Return [X, Y] of the center of cell containing provided text 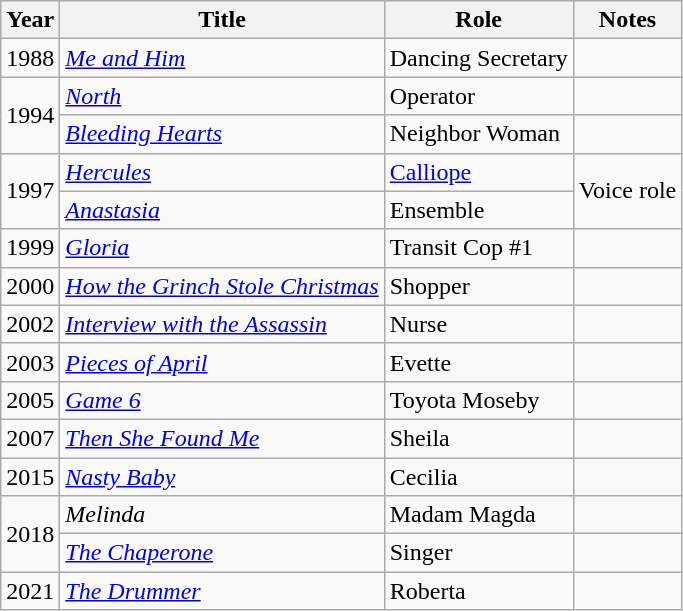
Toyota Moseby [478, 400]
Interview with the Assassin [222, 324]
Cecilia [478, 477]
Dancing Secretary [478, 58]
Madam Magda [478, 515]
Calliope [478, 172]
1997 [30, 191]
Roberta [478, 591]
Gloria [222, 248]
Notes [628, 20]
Voice role [628, 191]
Me and Him [222, 58]
2000 [30, 286]
Sheila [478, 438]
Melinda [222, 515]
2015 [30, 477]
Operator [478, 96]
North [222, 96]
Bleeding Hearts [222, 134]
Ensemble [478, 210]
Year [30, 20]
2018 [30, 534]
Transit Cop #1 [478, 248]
Nasty Baby [222, 477]
Role [478, 20]
2003 [30, 362]
Evette [478, 362]
Then She Found Me [222, 438]
Nurse [478, 324]
Singer [478, 553]
Game 6 [222, 400]
How the Grinch Stole Christmas [222, 286]
Anastasia [222, 210]
Hercules [222, 172]
2002 [30, 324]
1994 [30, 115]
1988 [30, 58]
2007 [30, 438]
Shopper [478, 286]
The Chaperone [222, 553]
1999 [30, 248]
Pieces of April [222, 362]
2005 [30, 400]
The Drummer [222, 591]
Title [222, 20]
2021 [30, 591]
Neighbor Woman [478, 134]
